Detect which cell encompasses the target text, then output its (x, y) center coordinate. 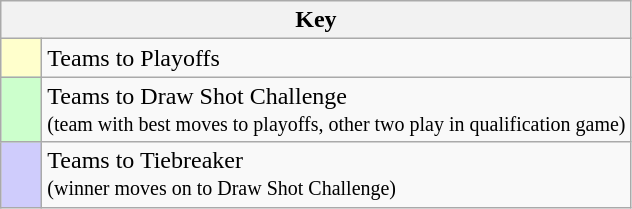
Key (316, 20)
Teams to Playoffs (336, 58)
Teams to Tiebreaker (winner moves on to Draw Shot Challenge) (336, 174)
Teams to Draw Shot Challenge (team with best moves to playoffs, other two play in qualification game) (336, 110)
